Pinpoint the cell where the given text exists, returning its [X, Y] midpoint coordinate. 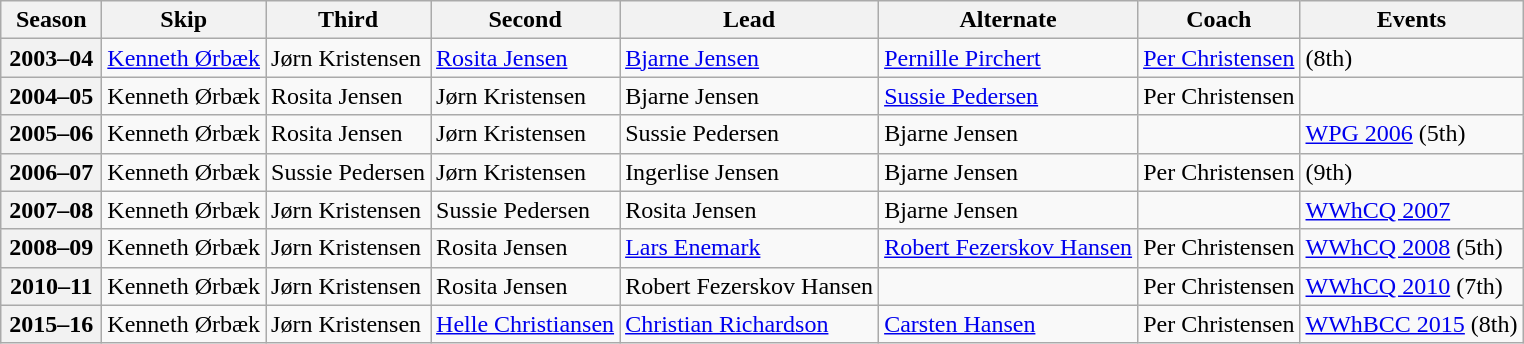
2007–08 [52, 210]
Lead [750, 20]
2010–11 [52, 286]
Alternate [1008, 20]
(9th) [1412, 172]
2015–16 [52, 324]
Carsten Hansen [1008, 324]
Lars Enemark [750, 248]
Season [52, 20]
Christian Richardson [750, 324]
2008–09 [52, 248]
Helle Christiansen [526, 324]
2005–06 [52, 134]
WWhCQ 2007 [1412, 210]
2004–05 [52, 96]
Second [526, 20]
2003–04 [52, 58]
Pernille Pirchert [1008, 58]
2006–07 [52, 172]
WWhBCC 2015 (8th) [1412, 324]
WPG 2006 (5th) [1412, 134]
Events [1412, 20]
Coach [1219, 20]
Third [348, 20]
(8th) [1412, 58]
WWhCQ 2008 (5th) [1412, 248]
WWhCQ 2010 (7th) [1412, 286]
Skip [184, 20]
Ingerlise Jensen [750, 172]
